From the cell containing the given text, extract its center point as [X, Y] coordinate. 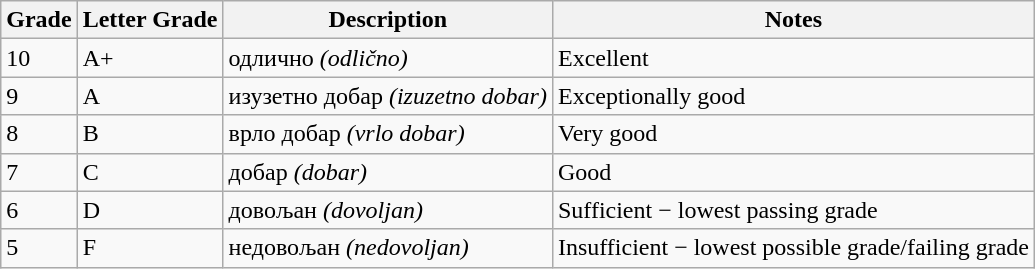
довољан (dovoljan) [388, 210]
C [150, 172]
Exceptionally good [793, 96]
Grade [39, 20]
Letter Grade [150, 20]
добap (dobar) [388, 172]
изузетно добар (izuzetno dobar) [388, 96]
A+ [150, 58]
одлично (odlično) [388, 58]
врло добар (vrlo dobar) [388, 134]
A [150, 96]
10 [39, 58]
8 [39, 134]
5 [39, 248]
Sufficient − lowest passing grade [793, 210]
Insufficient − lowest possible grade/failing grade [793, 248]
6 [39, 210]
D [150, 210]
Good [793, 172]
недовољан (nedovoljan) [388, 248]
F [150, 248]
Notes [793, 20]
Description [388, 20]
Excellent [793, 58]
Very good [793, 134]
7 [39, 172]
9 [39, 96]
B [150, 134]
